Identify which cell holds the provided text, then report its [X, Y] central coordinate. 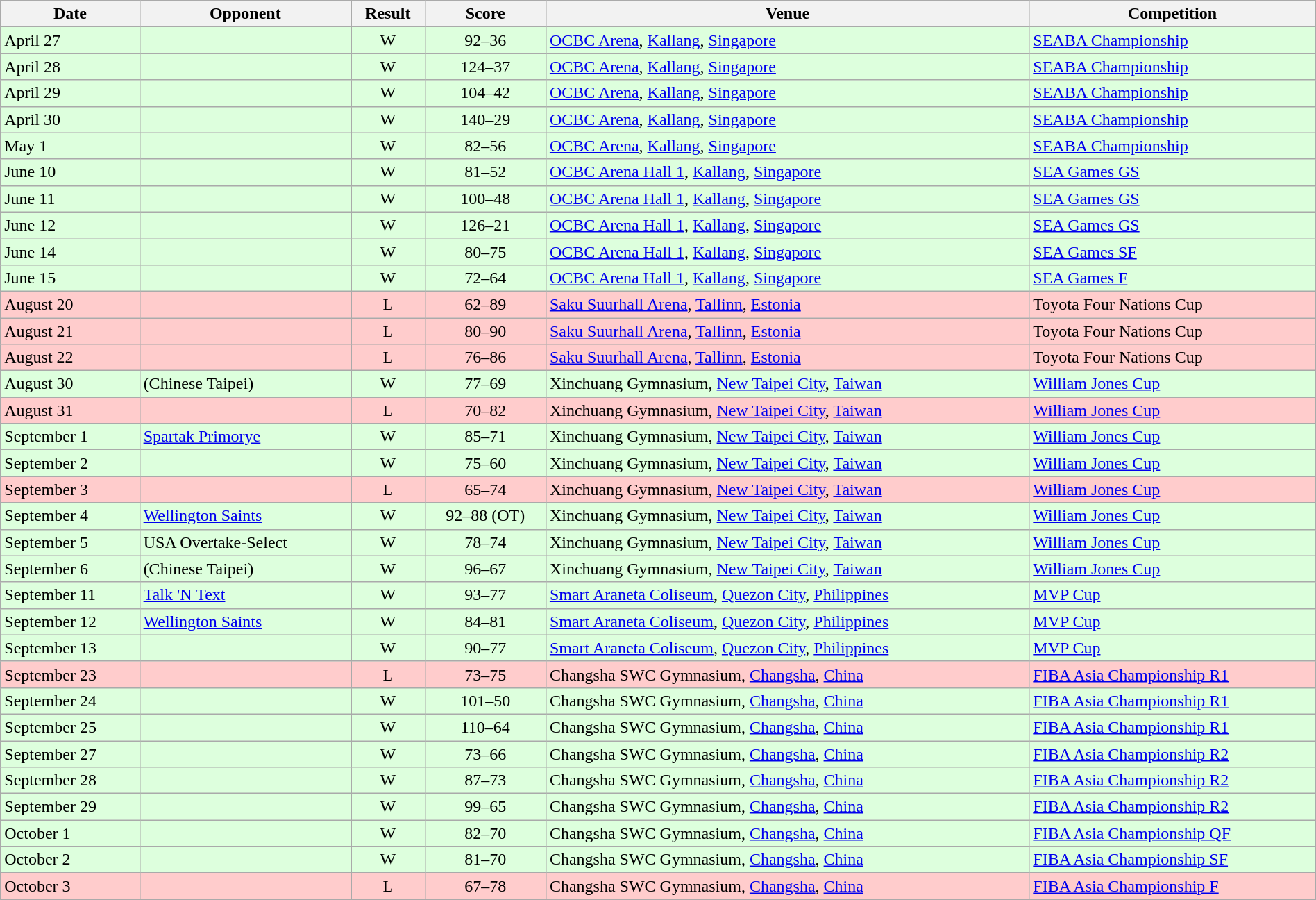
85–71 [485, 437]
99–65 [485, 807]
September 11 [70, 595]
Date [70, 14]
62–89 [485, 304]
126–21 [485, 225]
September 23 [70, 674]
September 5 [70, 542]
84–81 [485, 622]
80–75 [485, 251]
100–48 [485, 199]
82–70 [485, 833]
Talk 'N Text [245, 595]
140–29 [485, 119]
September 28 [70, 781]
73–66 [485, 753]
Venue [787, 14]
78–74 [485, 542]
92–36 [485, 40]
104–42 [485, 93]
90–77 [485, 648]
FIBA Asia Championship SF [1172, 860]
September 12 [70, 622]
October 1 [70, 833]
August 31 [70, 410]
June 14 [70, 251]
September 3 [70, 490]
April 27 [70, 40]
Spartak Primorye [245, 437]
124–37 [485, 67]
September 25 [70, 727]
September 4 [70, 516]
June 11 [70, 199]
82–56 [485, 146]
87–73 [485, 781]
96–67 [485, 569]
April 30 [70, 119]
October 2 [70, 860]
August 30 [70, 384]
June 15 [70, 278]
76–86 [485, 358]
September 13 [70, 648]
81–52 [485, 172]
USA Overtake-Select [245, 542]
101–50 [485, 701]
September 2 [70, 463]
September 6 [70, 569]
SEA Games F [1172, 278]
Competition [1172, 14]
October 3 [70, 886]
80–90 [485, 331]
June 12 [70, 225]
Opponent [245, 14]
81–70 [485, 860]
92–88 (OT) [485, 516]
August 22 [70, 358]
FIBA Asia Championship QF [1172, 833]
72–64 [485, 278]
Score [485, 14]
110–64 [485, 727]
September 1 [70, 437]
SEA Games SF [1172, 251]
77–69 [485, 384]
June 10 [70, 172]
April 28 [70, 67]
April 29 [70, 93]
September 27 [70, 753]
August 21 [70, 331]
65–74 [485, 490]
August 20 [70, 304]
75–60 [485, 463]
93–77 [485, 595]
FIBA Asia Championship F [1172, 886]
September 29 [70, 807]
73–75 [485, 674]
Result [389, 14]
September 24 [70, 701]
67–78 [485, 886]
70–82 [485, 410]
May 1 [70, 146]
